Detect which cell encompasses the target text, then output its [x, y] center coordinate. 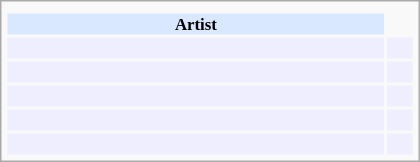
Artist [196, 24]
